Extract the [X, Y] coordinate from the center of the cell holding the provided text.  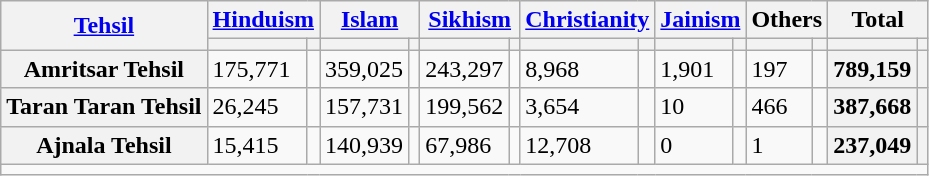
0 [694, 145]
15,415 [257, 145]
Total [878, 20]
359,025 [364, 69]
Sikhism [470, 20]
Jainism [700, 20]
175,771 [257, 69]
Taran Taran Tehsil [104, 107]
197 [779, 69]
Islam [370, 20]
199,562 [464, 107]
1 [779, 145]
10 [694, 107]
243,297 [464, 69]
1,901 [694, 69]
26,245 [257, 107]
Others [787, 20]
Amritsar Tehsil [104, 69]
Hinduism [263, 20]
387,668 [872, 107]
237,049 [872, 145]
157,731 [364, 107]
Christianity [588, 20]
3,654 [579, 107]
Tehsil [104, 26]
12,708 [579, 145]
466 [779, 107]
140,939 [364, 145]
8,968 [579, 69]
Ajnala Tehsil [104, 145]
67,986 [464, 145]
789,159 [872, 69]
